Pinpoint the cell where the given text exists, returning its [X, Y] midpoint coordinate. 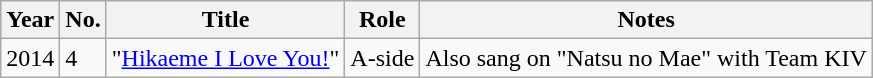
Year [30, 20]
2014 [30, 58]
Title [226, 20]
Role [382, 20]
4 [83, 58]
Also sang on "Natsu no Mae" with Team KIV [646, 58]
Notes [646, 20]
No. [83, 20]
"Hikaeme I Love You!" [226, 58]
A-side [382, 58]
